Return the [x, y] coordinate for the center point of the cell that contains the specified text.  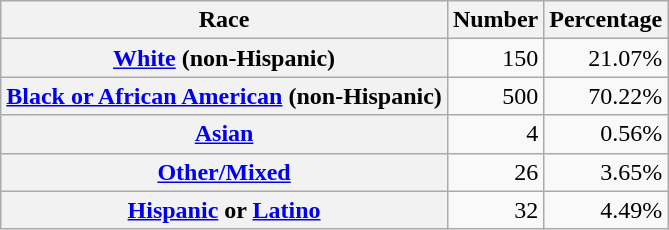
Number [495, 20]
500 [495, 96]
4.49% [606, 210]
150 [495, 58]
32 [495, 210]
21.07% [606, 58]
Black or African American (non-Hispanic) [224, 96]
70.22% [606, 96]
Hispanic or Latino [224, 210]
Asian [224, 134]
Race [224, 20]
White (non-Hispanic) [224, 58]
3.65% [606, 172]
Other/Mixed [224, 172]
0.56% [606, 134]
26 [495, 172]
4 [495, 134]
Percentage [606, 20]
